Capture the cell that displays the provided text and extract its (x, y) central coordinate. 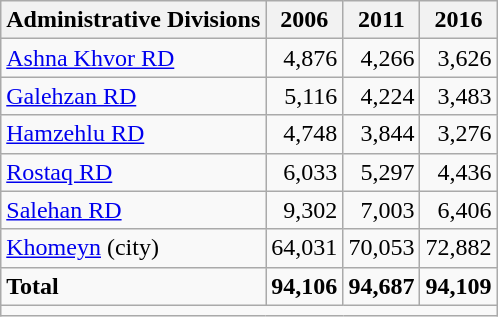
Administrative Divisions (134, 20)
4,436 (458, 172)
Khomeyn (city) (134, 248)
70,053 (382, 248)
6,406 (458, 210)
7,003 (382, 210)
3,844 (382, 134)
3,483 (458, 96)
5,297 (382, 172)
9,302 (304, 210)
Total (134, 286)
4,266 (382, 58)
3,276 (458, 134)
Rostaq RD (134, 172)
94,106 (304, 286)
Hamzehlu RD (134, 134)
94,109 (458, 286)
5,116 (304, 96)
Salehan RD (134, 210)
2016 (458, 20)
4,224 (382, 96)
6,033 (304, 172)
94,687 (382, 286)
64,031 (304, 248)
3,626 (458, 58)
4,876 (304, 58)
2011 (382, 20)
4,748 (304, 134)
Galehzan RD (134, 96)
72,882 (458, 248)
Ashna Khvor RD (134, 58)
2006 (304, 20)
